Find where the given text appears and provide that cell's center as (X, Y) coordinate. 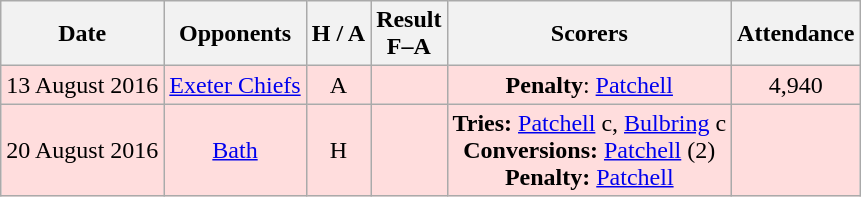
Exeter Chiefs (235, 85)
Attendance (796, 34)
4,940 (796, 85)
13 August 2016 (82, 85)
Bath (235, 150)
Date (82, 34)
Tries: Patchell c, Bulbring cConversions: Patchell (2)Penalty: Patchell (590, 150)
ResultF–A (409, 34)
Penalty: Patchell (590, 85)
A (338, 85)
Scorers (590, 34)
H (338, 150)
20 August 2016 (82, 150)
Opponents (235, 34)
H / A (338, 34)
